Return the (X, Y) coordinate for the center point of the cell that contains the specified text.  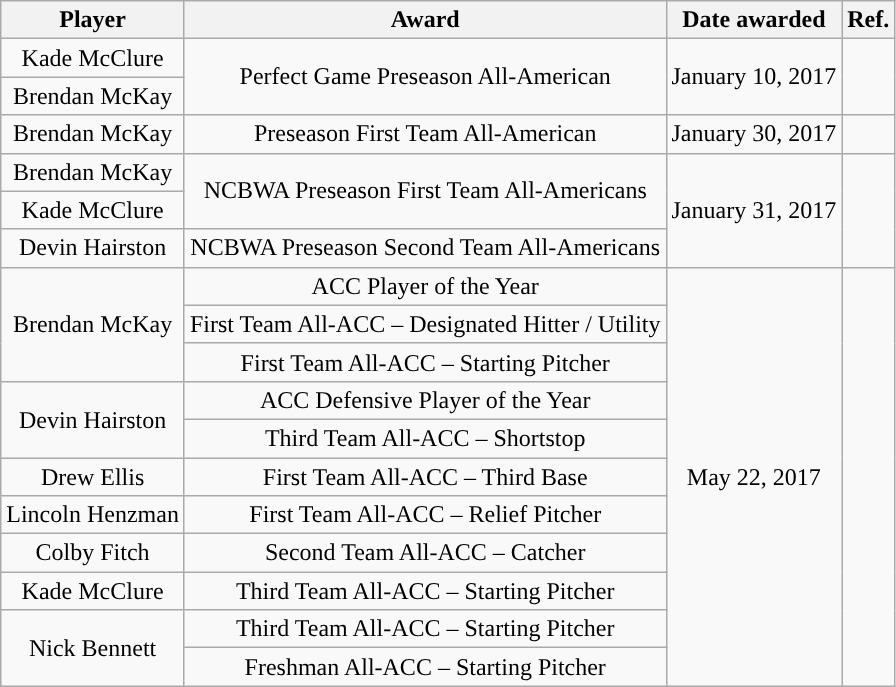
Lincoln Henzman (93, 515)
January 10, 2017 (754, 77)
Drew Ellis (93, 477)
Award (425, 20)
Date awarded (754, 20)
January 31, 2017 (754, 210)
May 22, 2017 (754, 476)
Player (93, 20)
ACC Defensive Player of the Year (425, 400)
Nick Bennett (93, 648)
ACC Player of the Year (425, 286)
First Team All-ACC – Relief Pitcher (425, 515)
Second Team All-ACC – Catcher (425, 553)
Third Team All-ACC – Shortstop (425, 438)
First Team All-ACC – Starting Pitcher (425, 362)
NCBWA Preseason Second Team All-Americans (425, 248)
First Team All-ACC – Third Base (425, 477)
January 30, 2017 (754, 134)
Freshman All-ACC – Starting Pitcher (425, 667)
Preseason First Team All-American (425, 134)
Perfect Game Preseason All-American (425, 77)
Ref. (868, 20)
NCBWA Preseason First Team All-Americans (425, 191)
Colby Fitch (93, 553)
First Team All-ACC – Designated Hitter / Utility (425, 324)
